Extract the [X, Y] coordinate from the center of the cell holding the provided text.  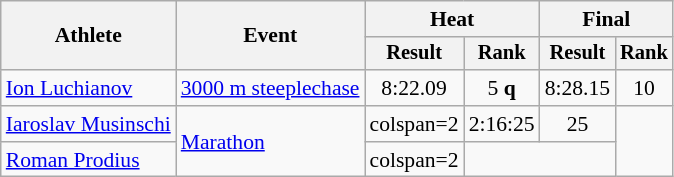
8:28.15 [578, 88]
3000 m steeplechase [270, 88]
Event [270, 36]
Final [606, 19]
10 [644, 88]
Ion Luchianov [88, 88]
8:22.09 [414, 88]
2:16:25 [502, 124]
Heat [452, 19]
Athlete [88, 36]
Marathon [270, 142]
colspan=2 [414, 124]
Iaroslav Musinschi [88, 124]
5 q [502, 88]
25 [578, 124]
